For the text-containing cell, return its midpoint in (X, Y) coordinate format. 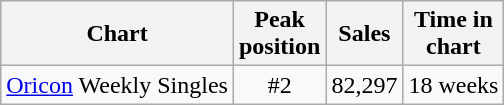
Oricon Weekly Singles (118, 85)
Time inchart (454, 34)
Sales (364, 34)
82,297 (364, 85)
Chart (118, 34)
Peakposition (279, 34)
18 weeks (454, 85)
#2 (279, 85)
